Scan for the cell matching the given text and deliver its (x, y) coordinate at center. 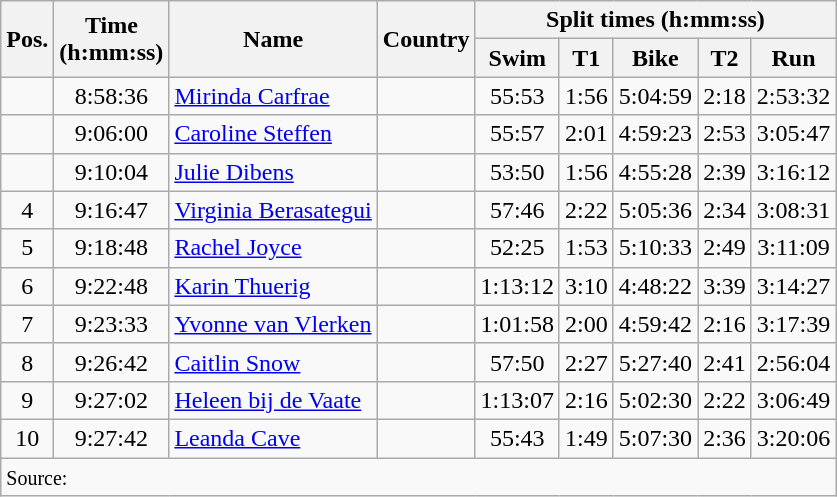
5:07:30 (655, 438)
9:16:47 (112, 210)
2:36 (725, 438)
4:59:23 (655, 134)
2:00 (586, 324)
8:58:36 (112, 96)
9:06:00 (112, 134)
Bike (655, 58)
Caitlin Snow (273, 362)
9:22:48 (112, 286)
Split times (h:mm:ss) (656, 20)
Rachel Joyce (273, 248)
Heleen bij de Vaate (273, 400)
5 (28, 248)
3:16:12 (793, 172)
2:41 (725, 362)
Time(h:mm:ss) (112, 39)
3:08:31 (793, 210)
1:13:12 (517, 286)
T2 (725, 58)
5:27:40 (655, 362)
3:05:47 (793, 134)
7 (28, 324)
Leanda Cave (273, 438)
2:34 (725, 210)
4 (28, 210)
1:01:58 (517, 324)
Caroline Steffen (273, 134)
Country (426, 39)
1:49 (586, 438)
Run (793, 58)
3:06:49 (793, 400)
2:39 (725, 172)
4:48:22 (655, 286)
2:27 (586, 362)
3:39 (725, 286)
T1 (586, 58)
2:49 (725, 248)
Source: (418, 477)
53:50 (517, 172)
9:27:42 (112, 438)
Name (273, 39)
57:46 (517, 210)
5:04:59 (655, 96)
2:01 (586, 134)
Swim (517, 58)
4:55:28 (655, 172)
3:14:27 (793, 286)
4:59:42 (655, 324)
55:57 (517, 134)
9:26:42 (112, 362)
Karin Thuerig (273, 286)
5:10:33 (655, 248)
9:18:48 (112, 248)
2:53:32 (793, 96)
3:17:39 (793, 324)
55:43 (517, 438)
2:18 (725, 96)
9 (28, 400)
Pos. (28, 39)
9:27:02 (112, 400)
9:10:04 (112, 172)
2:56:04 (793, 362)
Virginia Berasategui (273, 210)
3:11:09 (793, 248)
10 (28, 438)
3:20:06 (793, 438)
Yvonne van Vlerken (273, 324)
5:02:30 (655, 400)
9:23:33 (112, 324)
52:25 (517, 248)
57:50 (517, 362)
1:53 (586, 248)
Mirinda Carfrae (273, 96)
1:13:07 (517, 400)
8 (28, 362)
6 (28, 286)
55:53 (517, 96)
2:53 (725, 134)
5:05:36 (655, 210)
3:10 (586, 286)
Julie Dibens (273, 172)
